Pinpoint the cell where the given text exists, returning its [x, y] midpoint coordinate. 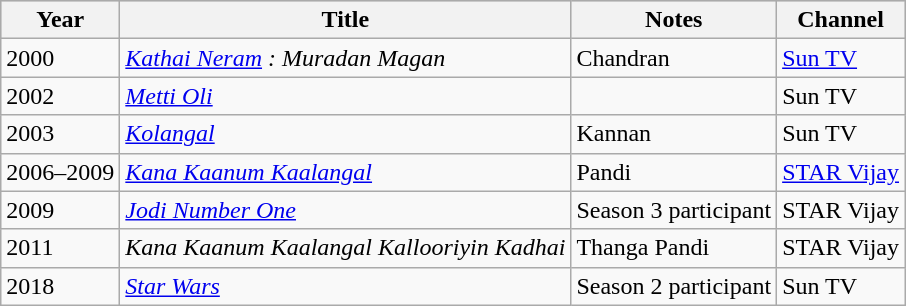
Metti Oli [346, 96]
Kannan [674, 134]
Pandi [674, 172]
Thanga Pandi [674, 248]
2009 [60, 210]
Kana Kaanum Kaalangal Kallooriyin Kadhai [346, 248]
2006–2009 [60, 172]
Notes [674, 20]
Year [60, 20]
Channel [841, 20]
2011 [60, 248]
Kana Kaanum Kaalangal [346, 172]
Star Wars [346, 286]
2018 [60, 286]
2002 [60, 96]
2003 [60, 134]
Season 2 participant [674, 286]
Title [346, 20]
Kathai Neram : Muradan Magan [346, 58]
Chandran [674, 58]
2000 [60, 58]
Kolangal [346, 134]
Jodi Number One [346, 210]
Season 3 participant [674, 210]
